Scan for the cell matching the given text and deliver its [x, y] coordinate at center. 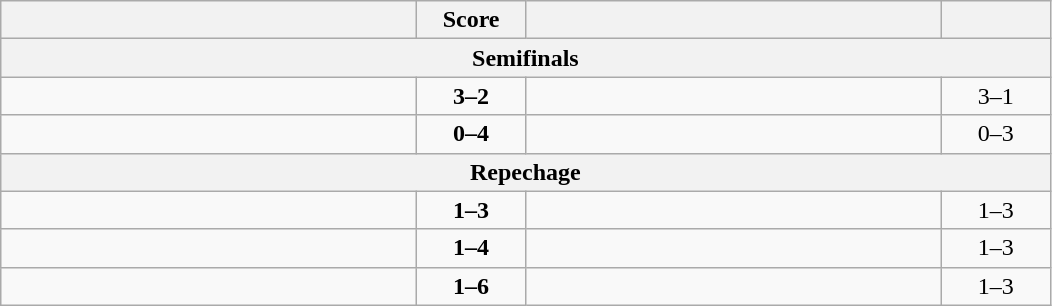
Repechage [526, 172]
0–3 [996, 134]
3–2 [472, 96]
Semifinals [526, 58]
0–4 [472, 134]
Score [472, 20]
1–6 [472, 286]
1–4 [472, 248]
3–1 [996, 96]
